Provide the (x, y) coordinate of the cell's center where the given text is located.  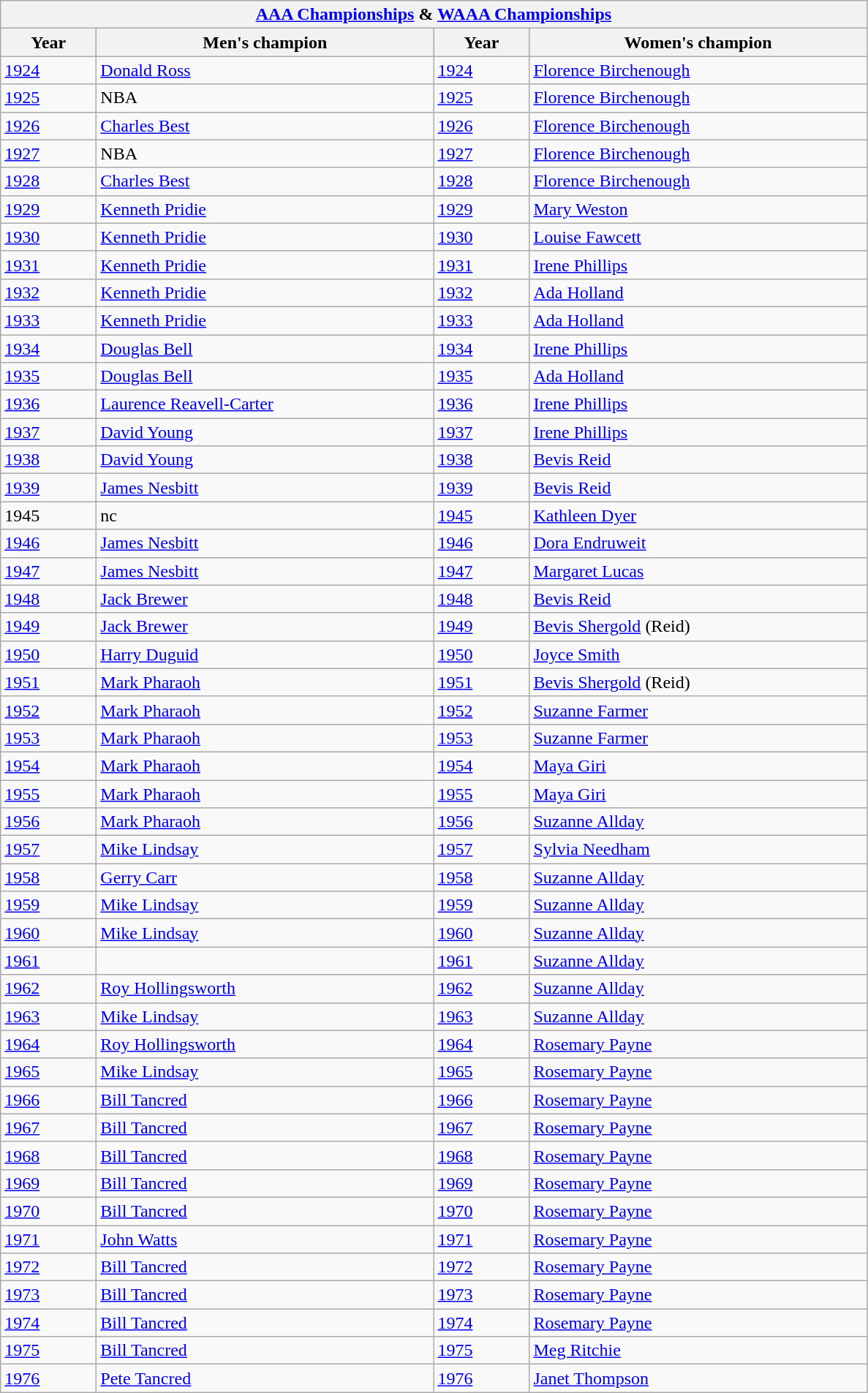
nc (265, 516)
AAA Championships & WAAA Championships (434, 15)
Pete Tancred (265, 1378)
Men's champion (265, 42)
John Watts (265, 1239)
Gerry Carr (265, 877)
Women's champion (698, 42)
Mary Weston (698, 209)
Meg Ritchie (698, 1351)
Dora Endruweit (698, 543)
Donald Ross (265, 70)
Janet Thompson (698, 1378)
Sylvia Needham (698, 850)
Harry Duguid (265, 654)
Louise Fawcett (698, 237)
Margaret Lucas (698, 571)
Laurence Reavell-Carter (265, 404)
Joyce Smith (698, 654)
Kathleen Dyer (698, 516)
